Return the [x, y] coordinate for the center point of the cell that contains the specified text.  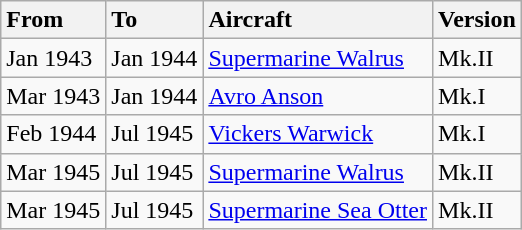
Aircraft [318, 20]
Supermarine Sea Otter [318, 210]
Vickers Warwick [318, 134]
Jan 1943 [54, 58]
From [54, 20]
Version [478, 20]
Feb 1944 [54, 134]
Avro Anson [318, 96]
To [154, 20]
Mar 1943 [54, 96]
